Provide the (X, Y) coordinate of the cell's center where the given text is located.  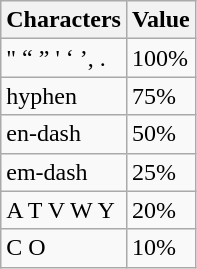
hyphen (64, 96)
100% (160, 58)
en-dash (64, 134)
75% (160, 96)
25% (160, 172)
Characters (64, 20)
20% (160, 210)
em-dash (64, 172)
50% (160, 134)
" “ ” ' ‘ ’, . (64, 58)
A T V W Y (64, 210)
C O (64, 248)
10% (160, 248)
Value (160, 20)
